Pinpoint the cell where the given text exists, returning its [x, y] midpoint coordinate. 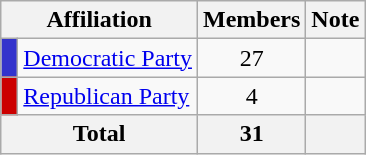
Note [336, 20]
Republican Party [108, 96]
Members [251, 20]
31 [251, 134]
Affiliation [100, 20]
27 [251, 58]
Democratic Party [108, 58]
4 [251, 96]
Total [100, 134]
